Detect which cell encompasses the target text, then output its (x, y) center coordinate. 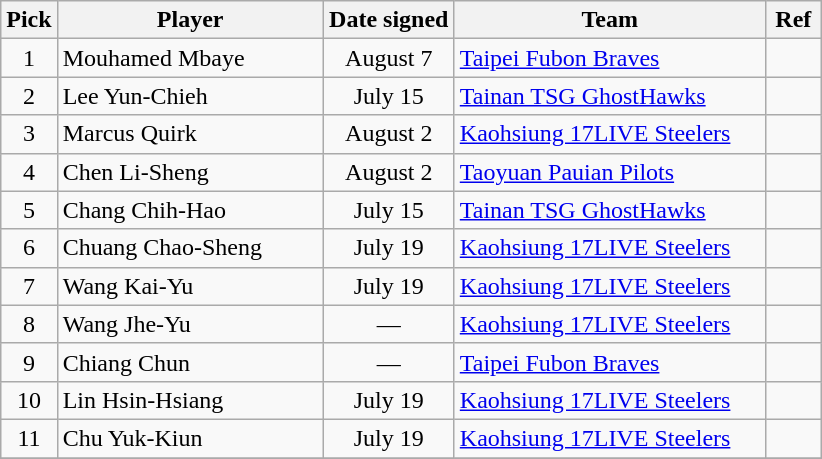
Team (610, 20)
11 (29, 438)
Chang Chih-Hao (190, 210)
Lin Hsin-Hsiang (190, 400)
8 (29, 324)
3 (29, 134)
5 (29, 210)
Marcus Quirk (190, 134)
6 (29, 248)
Mouhamed Mbaye (190, 58)
Chu Yuk-Kiun (190, 438)
4 (29, 172)
Chen Li-Sheng (190, 172)
Taoyuan Pauian Pilots (610, 172)
Pick (29, 20)
Wang Jhe-Yu (190, 324)
1 (29, 58)
Date signed (388, 20)
August 7 (388, 58)
Ref (793, 20)
Lee Yun-Chieh (190, 96)
Chuang Chao-Sheng (190, 248)
10 (29, 400)
Player (190, 20)
9 (29, 362)
2 (29, 96)
7 (29, 286)
Chiang Chun (190, 362)
Wang Kai-Yu (190, 286)
